From the cell containing the given text, extract its center point as [x, y] coordinate. 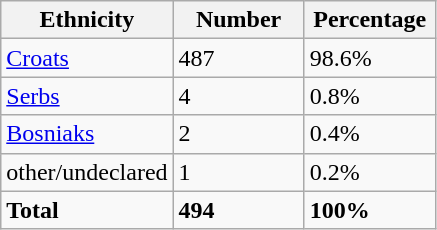
0.4% [370, 134]
98.6% [370, 58]
0.2% [370, 172]
Number [238, 20]
Ethnicity [87, 20]
4 [238, 96]
Bosniaks [87, 134]
494 [238, 210]
Croats [87, 58]
Total [87, 210]
0.8% [370, 96]
Percentage [370, 20]
other/undeclared [87, 172]
487 [238, 58]
100% [370, 210]
1 [238, 172]
2 [238, 134]
Serbs [87, 96]
